Determine the [X, Y] coordinate at the center of the cell enclosing the given text.  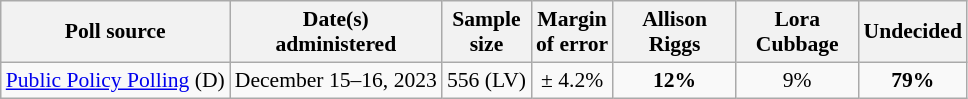
Undecided [912, 32]
AllisonRiggs [674, 32]
Samplesize [486, 32]
9% [798, 80]
Date(s)administered [336, 32]
Marginof error [572, 32]
December 15–16, 2023 [336, 80]
556 (LV) [486, 80]
79% [912, 80]
LoraCubbage [798, 32]
Public Policy Polling (D) [116, 80]
12% [674, 80]
± 4.2% [572, 80]
Poll source [116, 32]
